Scan for the cell matching the given text and deliver its [x, y] coordinate at center. 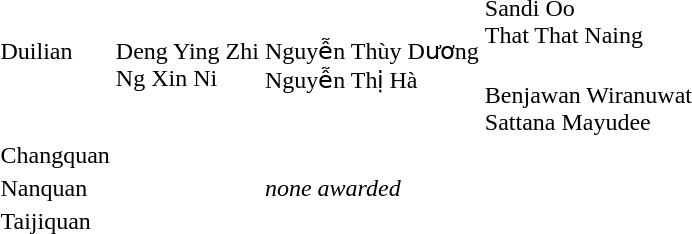
none awarded [372, 188]
